Provide the [X, Y] coordinate of the cell's center where the given text is located.  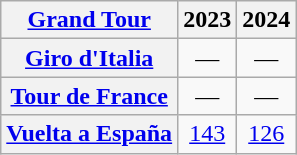
2023 [208, 20]
Grand Tour [90, 20]
Giro d'Italia [90, 58]
Tour de France [90, 96]
2024 [266, 20]
126 [266, 134]
143 [208, 134]
Vuelta a España [90, 134]
